Scan for the cell matching the given text and deliver its (x, y) coordinate at center. 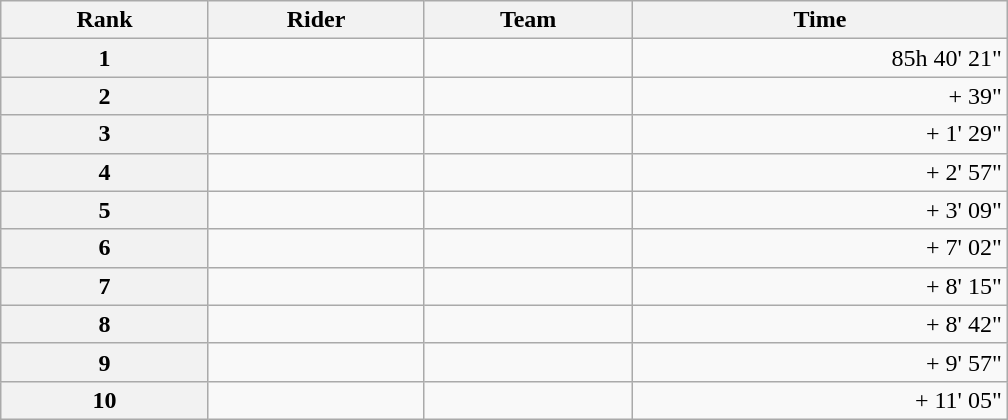
+ 9' 57" (820, 362)
Team (528, 20)
7 (104, 286)
+ 7' 02" (820, 248)
2 (104, 96)
+ 8' 15" (820, 286)
Rank (104, 20)
1 (104, 58)
+ 8' 42" (820, 324)
4 (104, 172)
85h 40' 21" (820, 58)
+ 2' 57" (820, 172)
3 (104, 134)
9 (104, 362)
Rider (316, 20)
5 (104, 210)
+ 3' 09" (820, 210)
Time (820, 20)
+ 11' 05" (820, 400)
8 (104, 324)
6 (104, 248)
+ 1' 29" (820, 134)
+ 39" (820, 96)
10 (104, 400)
